Scan for the cell matching the given text and deliver its (X, Y) coordinate at center. 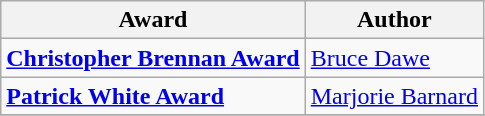
Author (394, 20)
Christopher Brennan Award (153, 58)
Patrick White Award (153, 96)
Award (153, 20)
Bruce Dawe (394, 58)
Marjorie Barnard (394, 96)
